Search for the cell housing the specified text and yield its [x, y] center coordinate. 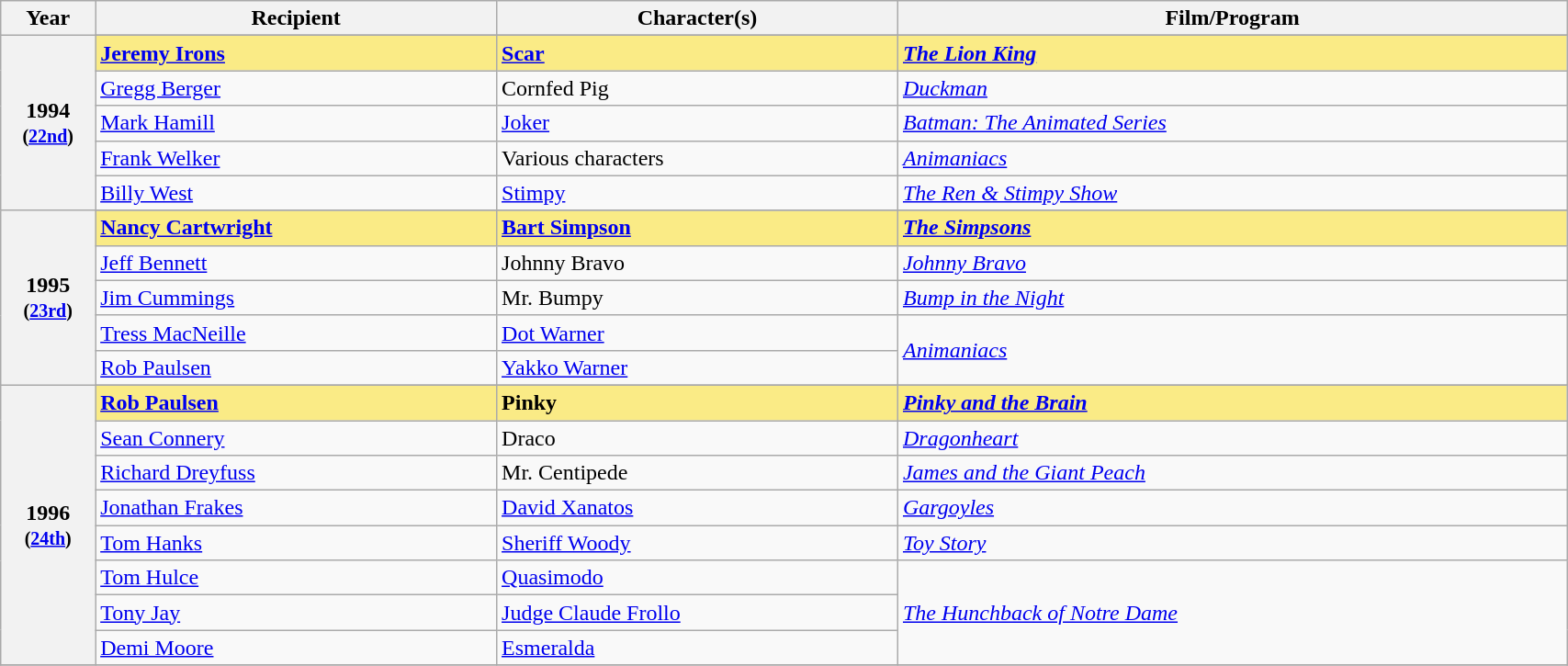
1996 (24th) [48, 525]
James and the Giant Peach [1232, 473]
Jim Cummings [296, 298]
1994 (22nd) [48, 123]
Gargoyles [1232, 508]
Tress MacNeille [296, 333]
Duckman [1232, 88]
Batman: The Animated Series [1232, 123]
Jeff Bennett [296, 263]
Film/Program [1232, 18]
Judge Claude Frollo [698, 613]
Richard Dreyfuss [296, 473]
Billy West [296, 193]
The Simpsons [1232, 228]
Mr. Bumpy [698, 298]
Bump in the Night [1232, 298]
Cornfed Pig [698, 88]
Year [48, 18]
Pinky [698, 402]
Toy Story [1232, 543]
Tom Hanks [296, 543]
The Lion King [1232, 53]
Character(s) [698, 18]
Joker [698, 123]
Dot Warner [698, 333]
David Xanatos [698, 508]
Bart Simpson [698, 228]
1995 (23rd) [48, 298]
Frank Welker [296, 158]
Mark Hamill [296, 123]
Gregg Berger [296, 88]
Draco [698, 438]
Demi Moore [296, 648]
Scar [698, 53]
Mr. Centipede [698, 473]
The Ren & Stimpy Show [1232, 193]
Sheriff Woody [698, 543]
Various characters [698, 158]
Pinky and the Brain [1232, 402]
Nancy Cartwright [296, 228]
Tom Hulce [296, 578]
Recipient [296, 18]
Quasimodo [698, 578]
Sean Connery [296, 438]
The Hunchback of Notre Dame [1232, 613]
Jonathan Frakes [296, 508]
Dragonheart [1232, 438]
Jeremy Irons [296, 53]
Stimpy [698, 193]
Yakko Warner [698, 367]
Esmeralda [698, 648]
Tony Jay [296, 613]
